Return the [X, Y] coordinate for the center point of the cell that contains the specified text.  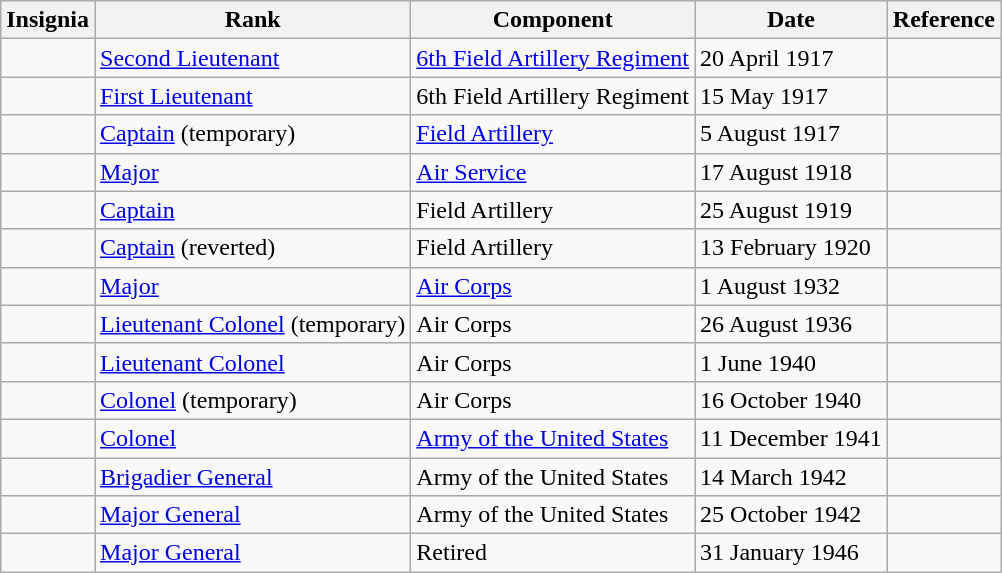
25 October 1942 [792, 515]
Component [553, 20]
16 October 1940 [792, 400]
Captain (reverted) [253, 248]
Lieutenant Colonel [253, 362]
Retired [553, 553]
Second Lieutenant [253, 58]
Date [792, 20]
Rank [253, 20]
31 January 1946 [792, 553]
Colonel [253, 438]
14 March 1942 [792, 477]
1 June 1940 [792, 362]
Colonel (temporary) [253, 400]
Air Service [553, 172]
Captain (temporary) [253, 134]
15 May 1917 [792, 96]
Reference [944, 20]
20 April 1917 [792, 58]
5 August 1917 [792, 134]
26 August 1936 [792, 324]
Brigadier General [253, 477]
First Lieutenant [253, 96]
Insignia [48, 20]
11 December 1941 [792, 438]
17 August 1918 [792, 172]
1 August 1932 [792, 286]
25 August 1919 [792, 210]
13 February 1920 [792, 248]
Captain [253, 210]
Lieutenant Colonel (temporary) [253, 324]
